Pinpoint the cell where the given text exists, returning its [x, y] midpoint coordinate. 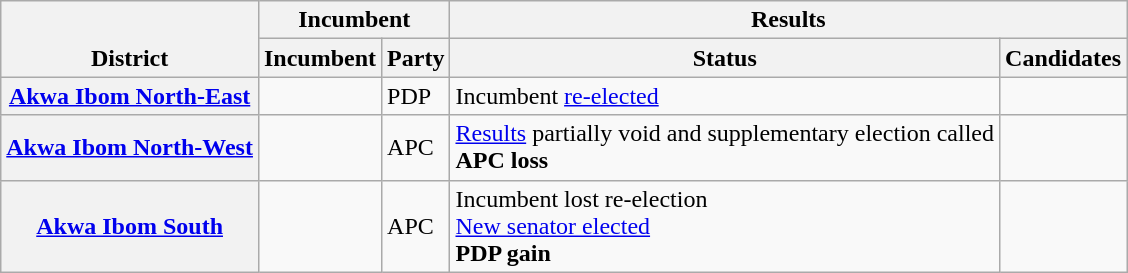
Akwa Ibom South [130, 226]
Results [788, 20]
Results partially void and supplementary election calledAPC loss [725, 148]
PDP [416, 96]
Candidates [1064, 58]
District [130, 39]
Akwa Ibom North-West [130, 148]
Incumbent lost re-electionNew senator electedPDP gain [725, 226]
Party [416, 58]
Akwa Ibom North-East [130, 96]
Incumbent re-elected [725, 96]
Status [725, 58]
